Provide the [x, y] coordinate of the cell's center where the given text is located.  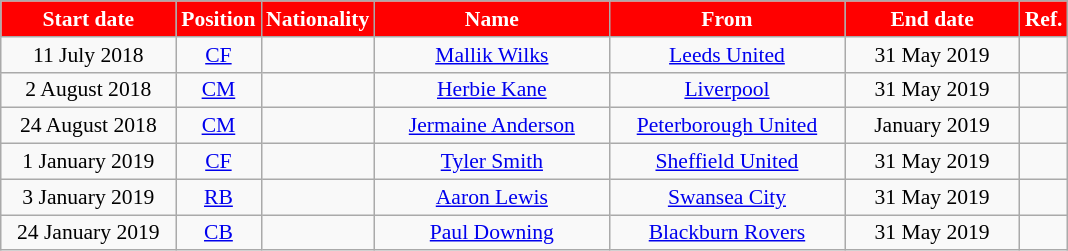
Position [218, 19]
3 January 2019 [88, 197]
Ref. [1044, 19]
Name [492, 19]
24 January 2019 [88, 233]
Peterborough United [726, 126]
Leeds United [726, 55]
Liverpool [726, 90]
2 August 2018 [88, 90]
Start date [88, 19]
Blackburn Rovers [726, 233]
Swansea City [726, 197]
Tyler Smith [492, 162]
RB [218, 197]
January 2019 [932, 126]
24 August 2018 [88, 126]
Paul Downing [492, 233]
From [726, 19]
Jermaine Anderson [492, 126]
Mallik Wilks [492, 55]
1 January 2019 [88, 162]
11 July 2018 [88, 55]
CB [218, 233]
Sheffield United [726, 162]
End date [932, 19]
Aaron Lewis [492, 197]
Herbie Kane [492, 90]
Nationality [318, 19]
